Output the (X, Y) coordinate of the center of the cell containing the given text.  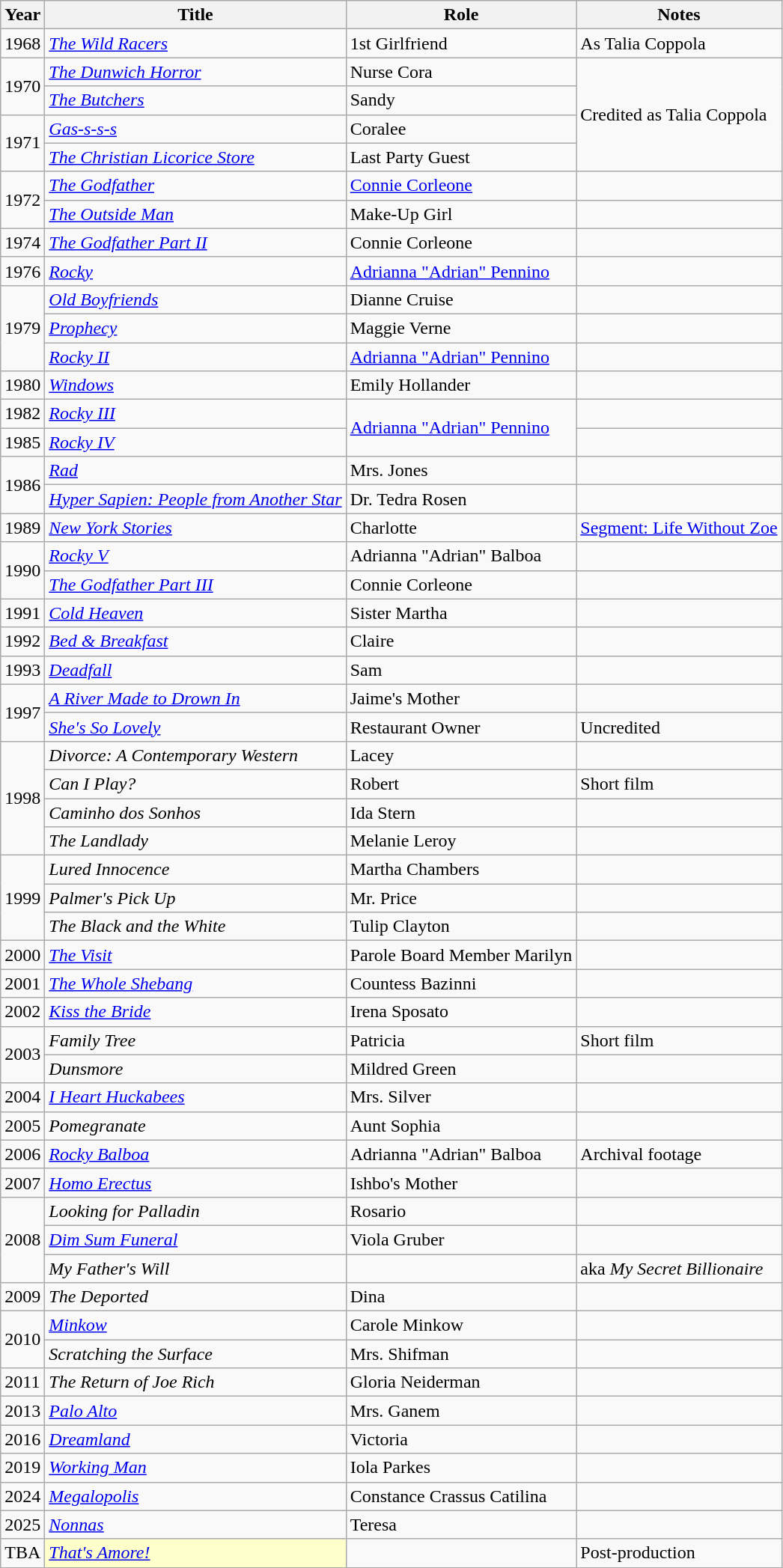
Lured Innocence (195, 870)
The Return of Joe Rich (195, 1382)
Gas-s-s-s (195, 129)
Lacey (461, 755)
Charlotte (461, 528)
Family Tree (195, 1040)
Palmer's Pick Up (195, 898)
Rosario (461, 1211)
Last Party Guest (461, 157)
Mrs. Shifman (461, 1354)
Mrs. Ganem (461, 1411)
Dina (461, 1297)
Post-production (679, 1553)
The Deported (195, 1297)
2019 (22, 1468)
2006 (22, 1154)
1976 (22, 271)
Minkow (195, 1326)
Archival footage (679, 1154)
1991 (22, 613)
2010 (22, 1340)
2011 (22, 1382)
Mrs. Jones (461, 471)
1974 (22, 242)
That's Amore! (195, 1553)
1992 (22, 641)
1986 (22, 485)
Can I Play? (195, 784)
The Christian Licorice Store (195, 157)
Rocky (195, 271)
2016 (22, 1439)
Claire (461, 641)
Mr. Price (461, 898)
2005 (22, 1126)
1971 (22, 143)
1970 (22, 86)
Divorce: A Contemporary Western (195, 755)
Rocky Balboa (195, 1154)
Restaurant Owner (461, 727)
Countess Bazinni (461, 983)
Sister Martha (461, 613)
Kiss the Bride (195, 1012)
Ishbo's Mother (461, 1183)
The Godfather Part III (195, 585)
Sandy (461, 100)
Melanie Leroy (461, 841)
Rocky V (195, 556)
Notes (679, 15)
2000 (22, 955)
Iola Parkes (461, 1468)
Ida Stern (461, 812)
Credited as Talia Coppola (679, 115)
I Heart Huckabees (195, 1097)
2007 (22, 1183)
Palo Alto (195, 1411)
Teresa (461, 1525)
Tulip Clayton (461, 927)
Segment: Life Without Zoe (679, 528)
2003 (22, 1055)
2002 (22, 1012)
Windows (195, 385)
Year (22, 15)
Martha Chambers (461, 870)
The Visit (195, 955)
Maggie Verne (461, 328)
2004 (22, 1097)
Cold Heaven (195, 613)
Prophecy (195, 328)
1989 (22, 528)
aka My Secret Billionaire (679, 1269)
Constance Crassus Catilina (461, 1496)
Nonnas (195, 1525)
Mildred Green (461, 1069)
1980 (22, 385)
A River Made to Drown In (195, 698)
1993 (22, 670)
Megalopolis (195, 1496)
2008 (22, 1239)
Viola Gruber (461, 1239)
Coralee (461, 129)
1968 (22, 43)
1972 (22, 200)
Role (461, 15)
2013 (22, 1411)
Nurse Cora (461, 72)
1982 (22, 414)
Caminho dos Sonhos (195, 812)
The Butchers (195, 100)
1990 (22, 570)
2025 (22, 1525)
Dreamland (195, 1439)
1st Girlfriend (461, 43)
Looking for Palladin (195, 1211)
My Father's Will (195, 1269)
2024 (22, 1496)
Hyper Sapien: People from Another Star (195, 499)
1999 (22, 898)
The Godfather Part II (195, 242)
Rocky III (195, 414)
Make-Up Girl (461, 214)
2001 (22, 983)
Victoria (461, 1439)
New York Stories (195, 528)
She's So Lovely (195, 727)
Mrs. Silver (461, 1097)
Robert (461, 784)
Bed & Breakfast (195, 641)
Working Man (195, 1468)
Rad (195, 471)
1998 (22, 798)
The Dunwich Horror (195, 72)
Dim Sum Funeral (195, 1239)
1985 (22, 442)
Carole Minkow (461, 1326)
Aunt Sophia (461, 1126)
The Whole Shebang (195, 983)
Emily Hollander (461, 385)
Irena Sposato (461, 1012)
Dr. Tedra Rosen (461, 499)
Title (195, 15)
Dianne Cruise (461, 299)
As Talia Coppola (679, 43)
The Landlady (195, 841)
Homo Erectus (195, 1183)
The Wild Racers (195, 43)
Jaime's Mother (461, 698)
The Black and the White (195, 927)
Old Boyfriends (195, 299)
Sam (461, 670)
The Outside Man (195, 214)
1979 (22, 328)
Gloria Neiderman (461, 1382)
Rocky IV (195, 442)
Pomegranate (195, 1126)
Scratching the Surface (195, 1354)
Deadfall (195, 670)
2009 (22, 1297)
The Godfather (195, 186)
Rocky II (195, 357)
Parole Board Member Marilyn (461, 955)
1997 (22, 713)
TBA (22, 1553)
Dunsmore (195, 1069)
Uncredited (679, 727)
Patricia (461, 1040)
